Return [x, y] of the center of cell containing provided text 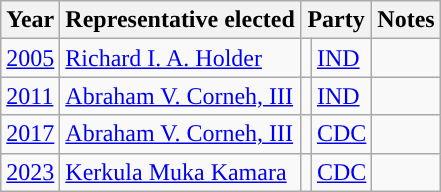
Richard I. A. Holder [180, 58]
Party [336, 20]
2023 [30, 172]
Representative elected [180, 20]
2005 [30, 58]
2017 [30, 134]
Notes [406, 20]
Year [30, 20]
2011 [30, 96]
Kerkula Muka Kamara [180, 172]
